Capture the cell that displays the provided text and extract its (X, Y) central coordinate. 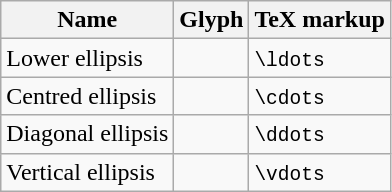
Lower ellipsis (88, 58)
\ldots (320, 58)
TeX markup (320, 20)
\cdots (320, 96)
Diagonal ellipsis (88, 134)
Glyph (212, 20)
\ddots (320, 134)
Vertical ellipsis (88, 172)
\vdots (320, 172)
Centred ellipsis (88, 96)
Name (88, 20)
